Detect which cell encompasses the target text, then output its (x, y) center coordinate. 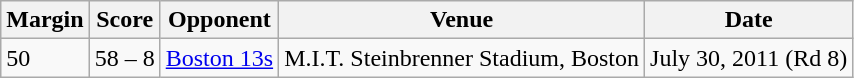
58 – 8 (124, 58)
July 30, 2011 (Rd 8) (749, 58)
Opponent (219, 20)
Date (749, 20)
Boston 13s (219, 58)
Score (124, 20)
Margin (45, 20)
Venue (462, 20)
M.I.T. Steinbrenner Stadium, Boston (462, 58)
50 (45, 58)
